For the text-containing cell, return its midpoint in (X, Y) coordinate format. 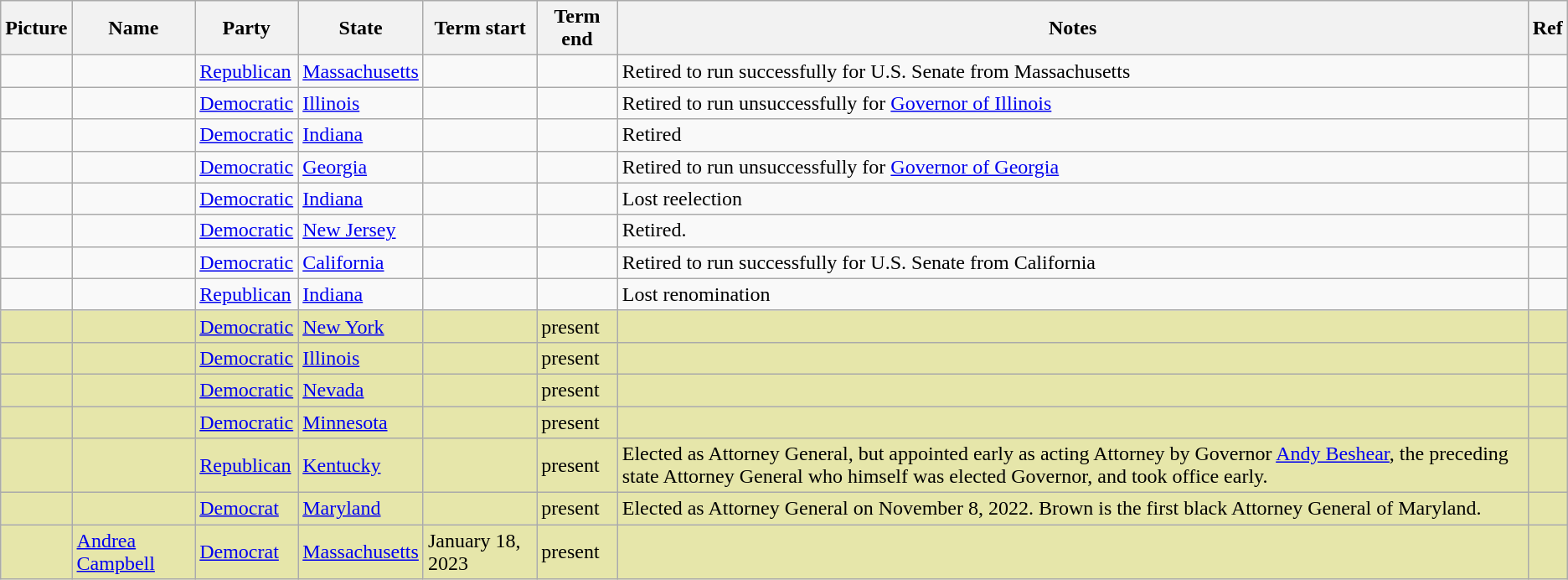
Notes (1072, 28)
Party (246, 28)
Term end (577, 28)
January 18, 2023 (479, 552)
Term start (479, 28)
Retired. (1072, 230)
Nevada (361, 390)
Name (134, 28)
Retired to run unsuccessfully for Governor of Georgia (1072, 167)
State (361, 28)
Retired to run unsuccessfully for Governor of Illinois (1072, 103)
New Jersey (361, 230)
Retired to run successfully for U.S. Senate from Massachusetts (1072, 71)
Lost renomination (1072, 294)
Andrea Campbell (134, 552)
California (361, 262)
Minnesota (361, 422)
Retired to run successfully for U.S. Senate from California (1072, 262)
Kentucky (361, 466)
New York (361, 326)
Ref (1548, 28)
Picture (37, 28)
Elected as Attorney General on November 8, 2022. Brown is the first black Attorney General of Maryland. (1072, 509)
Lost reelection (1072, 199)
Maryland (361, 509)
Retired (1072, 135)
Georgia (361, 167)
